Search for the cell housing the specified text and yield its [X, Y] center coordinate. 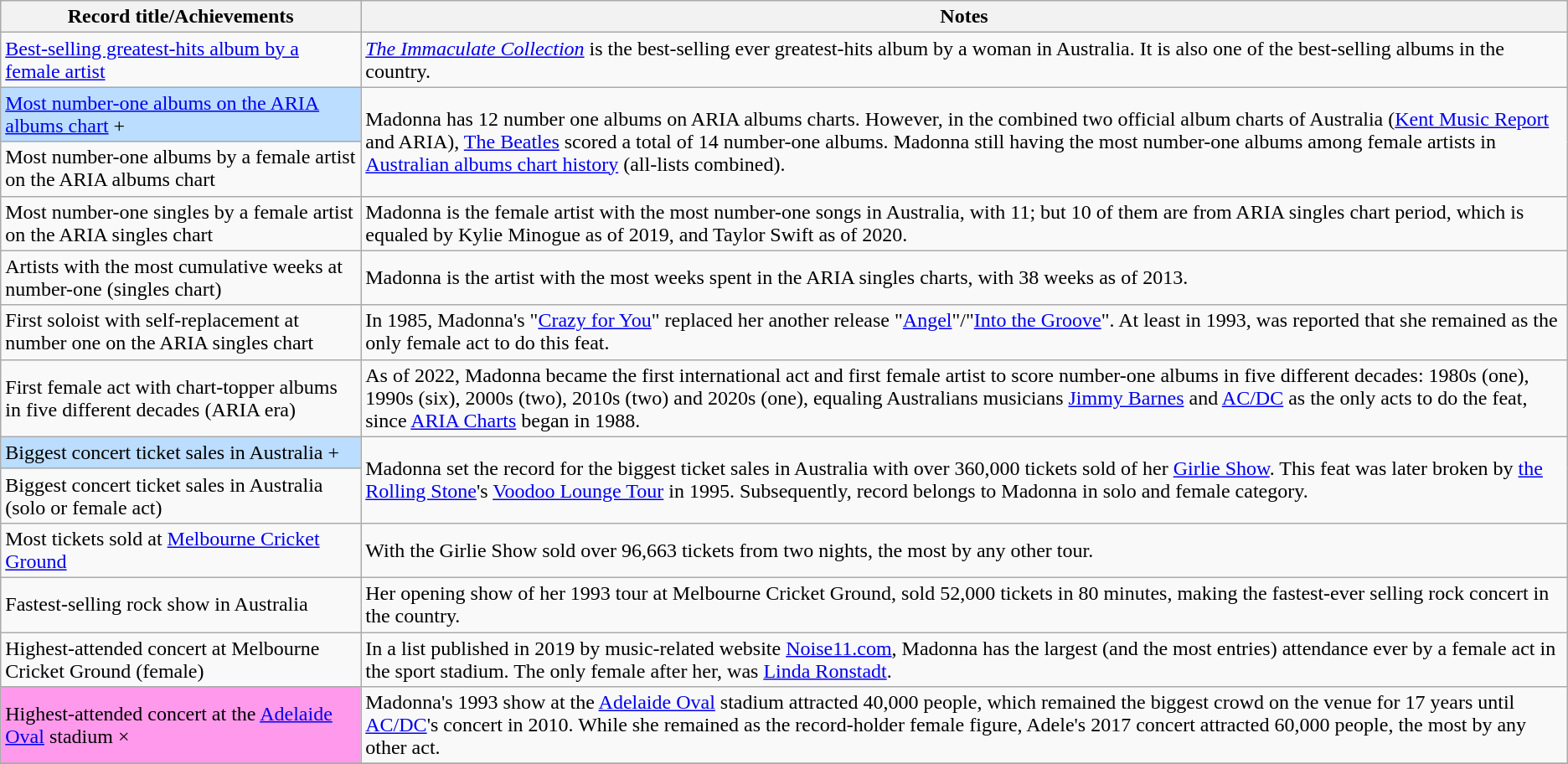
Fastest-selling rock show in Australia [181, 605]
First female act with chart-topper albums in five different decades (ARIA era) [181, 398]
Most number-one albums by a female artist on the ARIA albums chart [181, 169]
First soloist with self-replacement at number one on the ARIA singles chart [181, 332]
Record title/Achievements [181, 17]
Highest-attended concert at Melbourne Cricket Ground (female) [181, 658]
Notes [965, 17]
Artists with the most cumulative weeks at number-one (singles chart) [181, 278]
Most tickets sold at Melbourne Cricket Ground [181, 550]
Biggest concert ticket sales in Australia (solo or female act) [181, 496]
Highest-attended concert at the Adelaide Oval stadium × [181, 725]
With the Girlie Show sold over 96,663 tickets from two nights, the most by any other tour. [965, 550]
Madonna is the artist with the most weeks spent in the ARIA singles charts, with 38 weeks as of 2013. [965, 278]
Best-selling greatest-hits album by a female artist [181, 60]
Most number-one singles by a female artist on the ARIA singles chart [181, 223]
Biggest concert ticket sales in Australia + [181, 452]
Most number-one albums on the ARIA albums chart + [181, 114]
